Scan for the cell matching the given text and deliver its [x, y] coordinate at center. 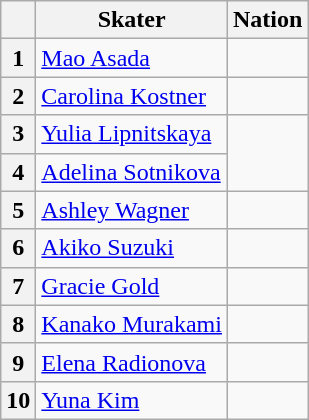
Elena Radionova [132, 362]
Yulia Lipnitskaya [132, 134]
Mao Asada [132, 58]
Akiko Suzuki [132, 248]
Nation [267, 20]
9 [18, 362]
Kanako Murakami [132, 324]
6 [18, 248]
8 [18, 324]
Ashley Wagner [132, 210]
3 [18, 134]
Gracie Gold [132, 286]
Skater [132, 20]
7 [18, 286]
10 [18, 400]
4 [18, 172]
2 [18, 96]
5 [18, 210]
Yuna Kim [132, 400]
1 [18, 58]
Carolina Kostner [132, 96]
Adelina Sotnikova [132, 172]
